Pinpoint the cell where the given text exists, returning its [X, Y] midpoint coordinate. 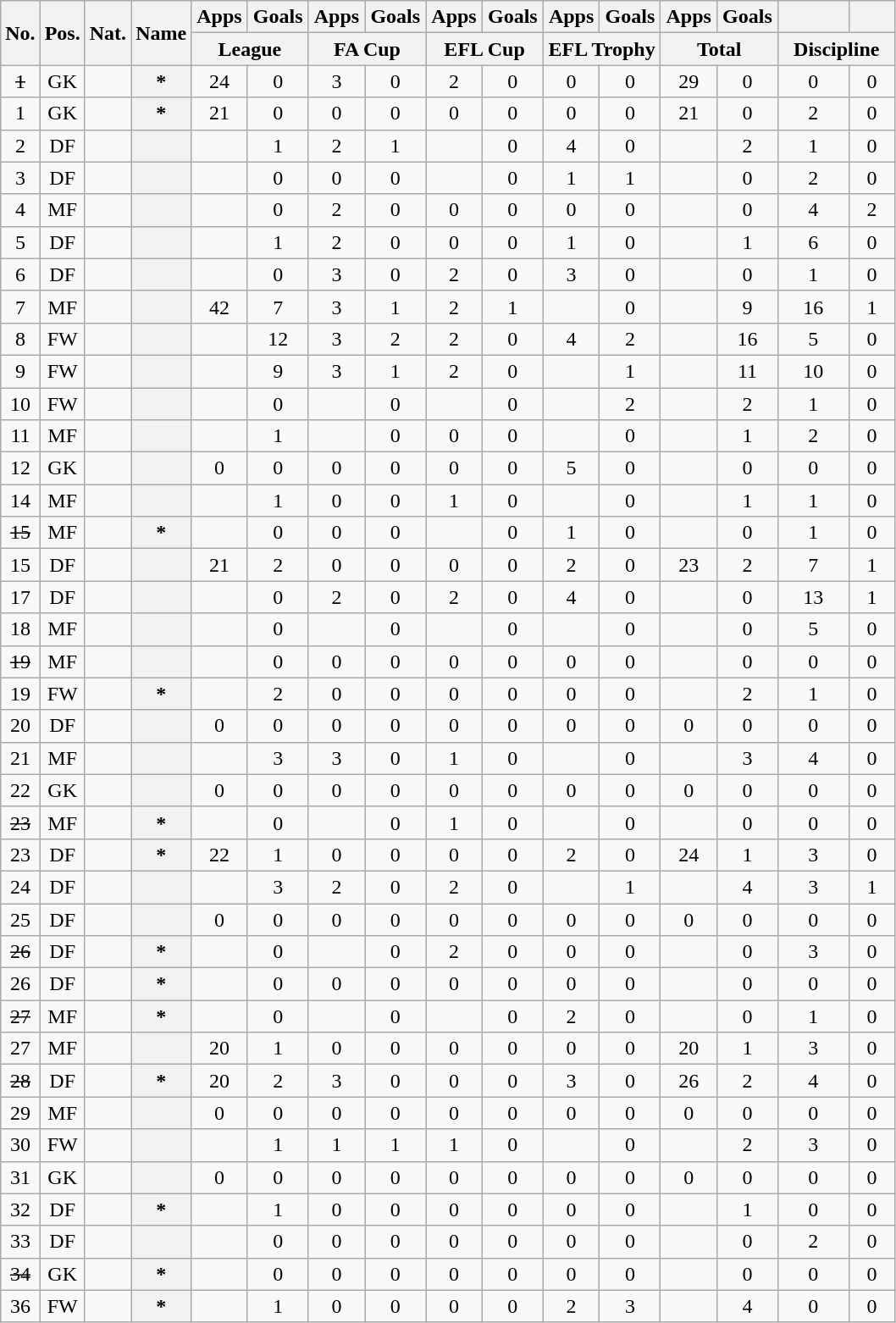
Pos. [63, 33]
31 [20, 1177]
Name [161, 33]
32 [20, 1210]
14 [20, 501]
League [251, 49]
28 [20, 1081]
Total [720, 49]
30 [20, 1145]
36 [20, 1306]
EFL Trophy [601, 49]
No. [20, 33]
25 [20, 919]
33 [20, 1242]
Discipline [837, 49]
17 [20, 597]
EFL Cup [484, 49]
13 [813, 597]
42 [220, 307]
8 [20, 339]
Nat. [108, 33]
34 [20, 1274]
18 [20, 629]
FA Cup [368, 49]
